Locate the cell with the specified text and output its (x, y) center coordinate. 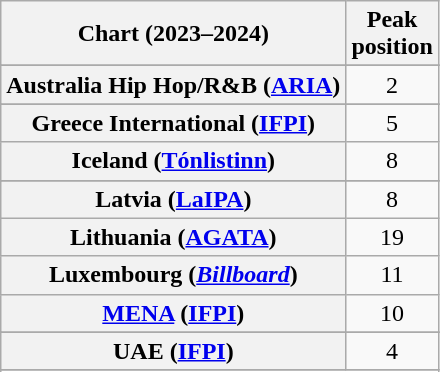
Chart (2023–2024) (174, 34)
4 (392, 351)
Peakposition (392, 34)
10 (392, 313)
Greece International (IFPI) (174, 123)
5 (392, 123)
19 (392, 237)
Latvia (LaIPA) (174, 199)
Luxembourg (Billboard) (174, 275)
Australia Hip Hop/R&B (ARIA) (174, 85)
11 (392, 275)
2 (392, 85)
UAE (IFPI) (174, 351)
Lithuania (AGATA) (174, 237)
Iceland (Tónlistinn) (174, 161)
MENA (IFPI) (174, 313)
